Output the [X, Y] coordinate of the center of the cell containing the given text.  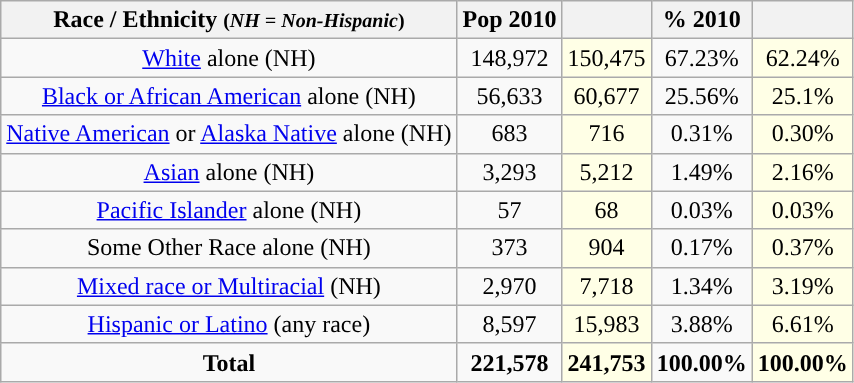
3,293 [510, 172]
57 [510, 210]
Native American or Alaska Native alone (NH) [229, 134]
Race / Ethnicity (NH = Non-Hispanic) [229, 20]
Hispanic or Latino (any race) [229, 324]
5,212 [606, 172]
7,718 [606, 286]
Black or African American alone (NH) [229, 96]
904 [606, 248]
2.16% [802, 172]
148,972 [510, 58]
6.61% [802, 324]
0.30% [802, 134]
60,677 [606, 96]
67.23% [702, 58]
15,983 [606, 324]
0.31% [702, 134]
241,753 [606, 362]
25.56% [702, 96]
150,475 [606, 58]
8,597 [510, 324]
% 2010 [702, 20]
3.19% [802, 286]
Asian alone (NH) [229, 172]
1.34% [702, 286]
373 [510, 248]
3.88% [702, 324]
Mixed race or Multiracial (NH) [229, 286]
Some Other Race alone (NH) [229, 248]
716 [606, 134]
Pop 2010 [510, 20]
683 [510, 134]
0.37% [802, 248]
68 [606, 210]
0.17% [702, 248]
221,578 [510, 362]
Total [229, 362]
62.24% [802, 58]
56,633 [510, 96]
Pacific Islander alone (NH) [229, 210]
2,970 [510, 286]
White alone (NH) [229, 58]
1.49% [702, 172]
25.1% [802, 96]
